Return the (x, y) coordinate for the center point of the cell that contains the specified text.  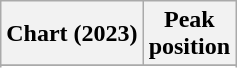
Peakposition (189, 34)
Chart (2023) (72, 34)
